Return (x, y) of the center of cell containing provided text 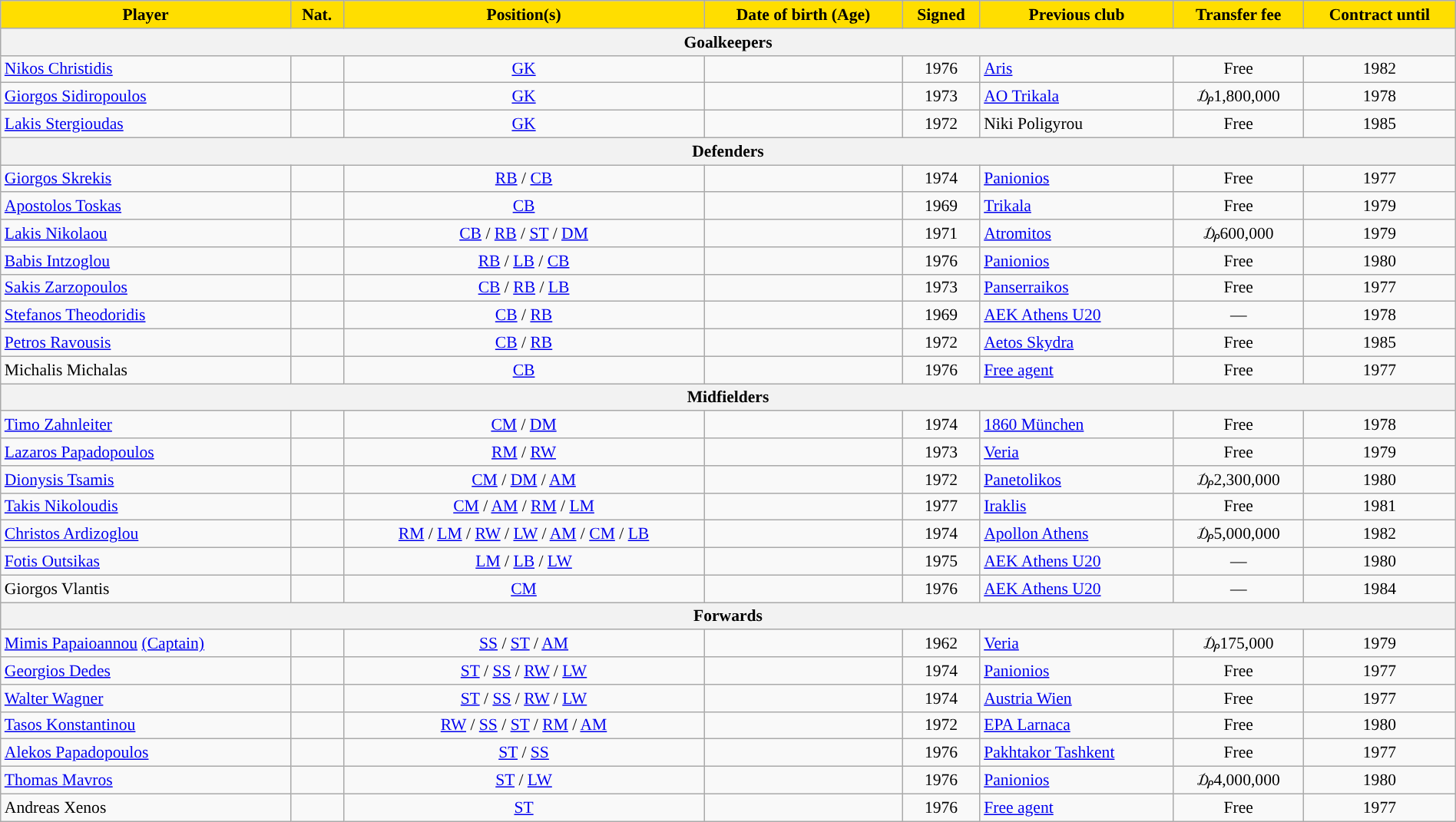
₯5,000,000 (1239, 534)
Fotis Outsikas (146, 562)
RW / SS / ST / RM / AM (524, 725)
1981 (1380, 507)
Apollon Athens (1077, 534)
Giorgos Sidiropoulos (146, 97)
CM / AM / RM / LM (524, 507)
Iraklis (1077, 507)
Previous club (1077, 15)
Dionysis Tsamis (146, 480)
Atromitos (1077, 233)
1860 München (1077, 425)
Sakis Zarzopoulos (146, 288)
Contract until (1380, 15)
Panserraikos (1077, 288)
Transfer fee (1239, 15)
Apostolos Toskas (146, 206)
Niki Poligyrou (1077, 124)
Timo Zahnleiter (146, 425)
CM / DM (524, 425)
Austria Wien (1077, 698)
CM (524, 589)
CM / DM / AM (524, 480)
₯175,000 (1239, 644)
₯600,000 (1239, 233)
EPA Larnaca (1077, 725)
₯1,800,000 (1239, 97)
SS / ST / AM (524, 644)
Forwards (728, 616)
₯2,300,000 (1239, 480)
Nat. (316, 15)
RB / LB / CB (524, 261)
Trikala (1077, 206)
RM / LM / RW / LW / AM / CM / LB (524, 534)
Lakis Nikolaou (146, 233)
CB / RB / ST / DM (524, 233)
Giorgos Vlantis (146, 589)
Giorgos Skrekis (146, 179)
CB / RB / LB (524, 288)
ST (524, 807)
Alekos Papadopoulos (146, 753)
Nikos Christidis (146, 69)
1971 (941, 233)
Babis Intzoglou (146, 261)
Position(s) (524, 15)
ST / SS (524, 753)
Andreas Xenos (146, 807)
Signed (941, 15)
Petros Ravousis (146, 343)
Player (146, 15)
LM / LB / LW (524, 562)
AO Trikala (1077, 97)
Tasos Konstantinou (146, 725)
Panetolikos (1077, 480)
Stefanos Theodoridis (146, 315)
ST / LW (524, 781)
Midfielders (728, 398)
Aris (1077, 69)
Takis Nikoloudis (146, 507)
1975 (941, 562)
Mimis Papaioannou (Captain) (146, 644)
1984 (1380, 589)
Pakhtakor Tashkent (1077, 753)
Walter Wagner (146, 698)
Date of birth (Age) (803, 15)
Defenders (728, 151)
Christos Ardizoglou (146, 534)
RM / RW (524, 452)
Lakis Stergioudas (146, 124)
Georgios Dedes (146, 671)
₯4,000,000 (1239, 781)
1962 (941, 644)
Aetos Skydra (1077, 343)
Lazaros Papadopoulos (146, 452)
Thomas Mavros (146, 781)
Michalis Michalas (146, 370)
RB / CB (524, 179)
Goalkeepers (728, 42)
